Return the (X, Y) coordinate for the center point of the cell that contains the specified text.  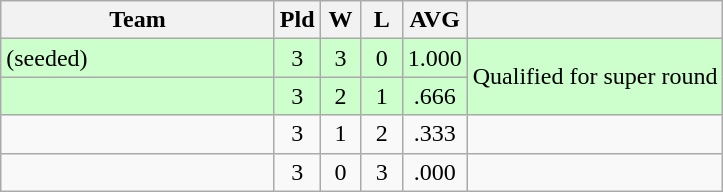
L (382, 20)
Team (138, 20)
(seeded) (138, 58)
Qualified for super round (595, 77)
.666 (434, 96)
.000 (434, 172)
.333 (434, 134)
1.000 (434, 58)
W (340, 20)
AVG (434, 20)
Pld (297, 20)
